Capture the cell that displays the provided text and extract its (X, Y) central coordinate. 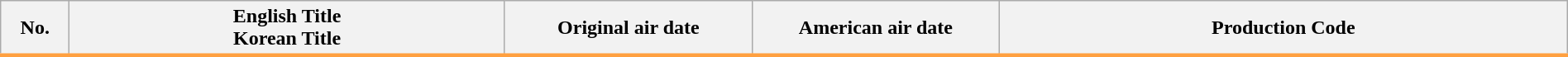
American air date (875, 28)
English TitleKorean Title (288, 28)
Original air date (629, 28)
No. (35, 28)
Production Code (1284, 28)
